Scan for the cell matching the given text and deliver its [x, y] coordinate at center. 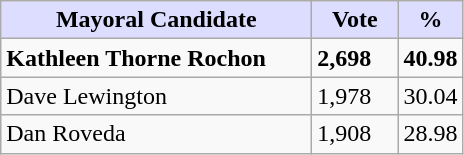
Mayoral Candidate [156, 20]
Kathleen Thorne Rochon [156, 58]
1,978 [355, 96]
30.04 [430, 96]
% [430, 20]
40.98 [430, 58]
28.98 [430, 134]
Dan Roveda [156, 134]
Dave Lewington [156, 96]
1,908 [355, 134]
2,698 [355, 58]
Vote [355, 20]
